Search for the cell housing the specified text and yield its [X, Y] center coordinate. 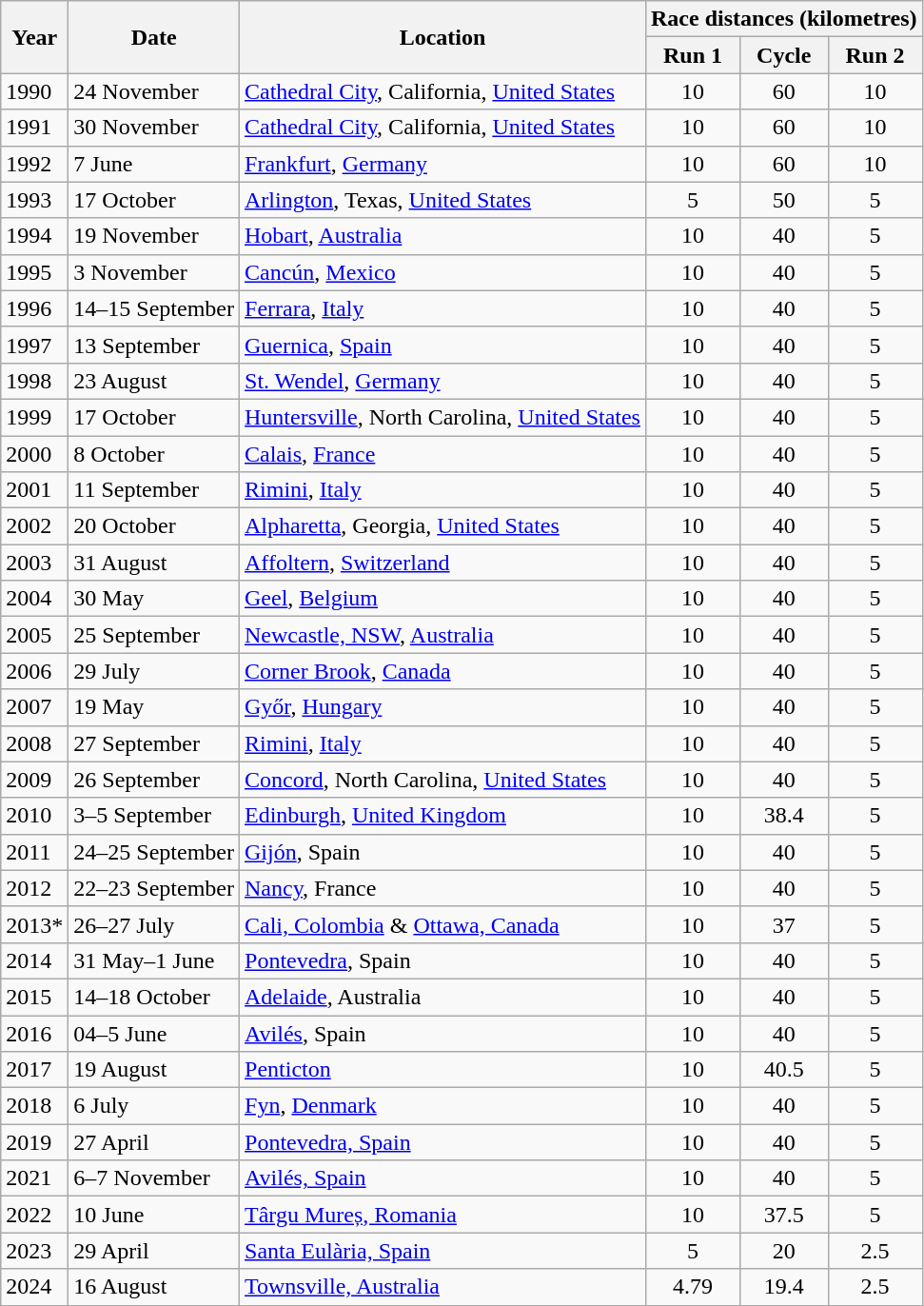
1998 [34, 381]
2018 [34, 1106]
2019 [34, 1142]
4.79 [693, 1287]
2015 [34, 997]
2010 [34, 816]
Cancún, Mexico [443, 272]
Penticton [443, 1070]
Cali, Colombia & Ottawa, Canada [443, 924]
40.5 [784, 1070]
Győr, Hungary [443, 707]
Affoltern, Switzerland [443, 563]
Run 1 [693, 55]
29 July [154, 671]
31 May–1 June [154, 960]
Nancy, France [443, 888]
Gijón, Spain [443, 852]
Adelaide, Australia [443, 997]
8 October [154, 454]
37.5 [784, 1215]
2024 [34, 1287]
10 June [154, 1215]
Alpharetta, Georgia, United States [443, 526]
Cycle [784, 55]
31 August [154, 563]
Newcastle, NSW, Australia [443, 635]
24–25 September [154, 852]
27 April [154, 1142]
St. Wendel, Germany [443, 381]
16 August [154, 1287]
20 [784, 1251]
3–5 September [154, 816]
Geel, Belgium [443, 599]
19 November [154, 236]
1999 [34, 417]
2016 [34, 1033]
Hobart, Australia [443, 236]
2021 [34, 1178]
2017 [34, 1070]
2012 [34, 888]
14–15 September [154, 308]
Race distances (kilometres) [784, 19]
3 November [154, 272]
2006 [34, 671]
25 September [154, 635]
Location [443, 37]
50 [784, 200]
2013* [34, 924]
1993 [34, 200]
2011 [34, 852]
Year [34, 37]
2005 [34, 635]
37 [784, 924]
2023 [34, 1251]
2009 [34, 780]
2002 [34, 526]
26–27 July [154, 924]
11 September [154, 490]
26 September [154, 780]
2000 [34, 454]
Arlington, Texas, United States [443, 200]
1996 [34, 308]
2007 [34, 707]
7 June [154, 164]
27 September [154, 743]
Huntersville, North Carolina, United States [443, 417]
1994 [34, 236]
29 April [154, 1251]
1997 [34, 345]
Corner Brook, Canada [443, 671]
1992 [34, 164]
1990 [34, 91]
1991 [34, 128]
Edinburgh, United Kingdom [443, 816]
2014 [34, 960]
24 November [154, 91]
20 October [154, 526]
6–7 November [154, 1178]
2003 [34, 563]
22–23 September [154, 888]
Calais, France [443, 454]
Santa Eulària, Spain [443, 1251]
04–5 June [154, 1033]
Date [154, 37]
30 May [154, 599]
19 May [154, 707]
30 November [154, 128]
Run 2 [875, 55]
13 September [154, 345]
38.4 [784, 816]
2004 [34, 599]
2022 [34, 1215]
2001 [34, 490]
Târgu Mureș, Romania [443, 1215]
6 July [154, 1106]
1995 [34, 272]
19.4 [784, 1287]
Guernica, Spain [443, 345]
19 August [154, 1070]
Ferrara, Italy [443, 308]
2008 [34, 743]
23 August [154, 381]
14–18 October [154, 997]
Concord, North Carolina, United States [443, 780]
Townsville, Australia [443, 1287]
Fyn, Denmark [443, 1106]
Frankfurt, Germany [443, 164]
